For the text-containing cell, return its midpoint in [X, Y] coordinate format. 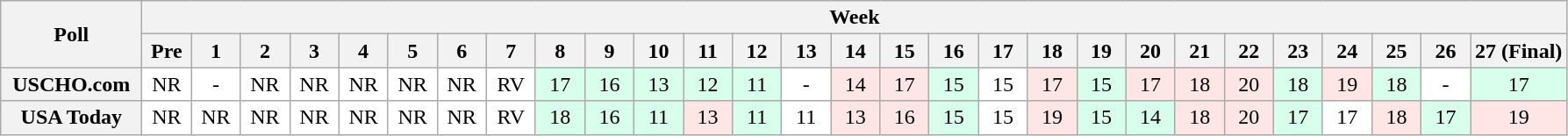
1 [216, 51]
21 [1199, 51]
10 [658, 51]
USA Today [72, 118]
3 [314, 51]
23 [1298, 51]
Pre [167, 51]
25 [1396, 51]
2 [265, 51]
9 [609, 51]
26 [1445, 51]
6 [462, 51]
27 (Final) [1519, 51]
24 [1347, 51]
4 [363, 51]
8 [560, 51]
5 [412, 51]
22 [1249, 51]
USCHO.com [72, 84]
Week [855, 18]
Poll [72, 34]
7 [511, 51]
